Return [X, Y] of the center of cell containing provided text 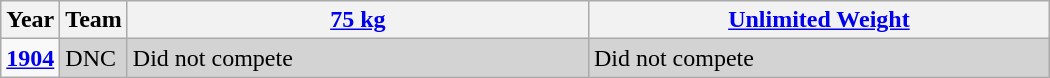
Team [94, 20]
Unlimited Weight [818, 20]
DNC [94, 58]
Year [30, 20]
75 kg [358, 20]
1904 [30, 58]
